Determine the (x, y) coordinate at the center of the cell enclosing the given text.  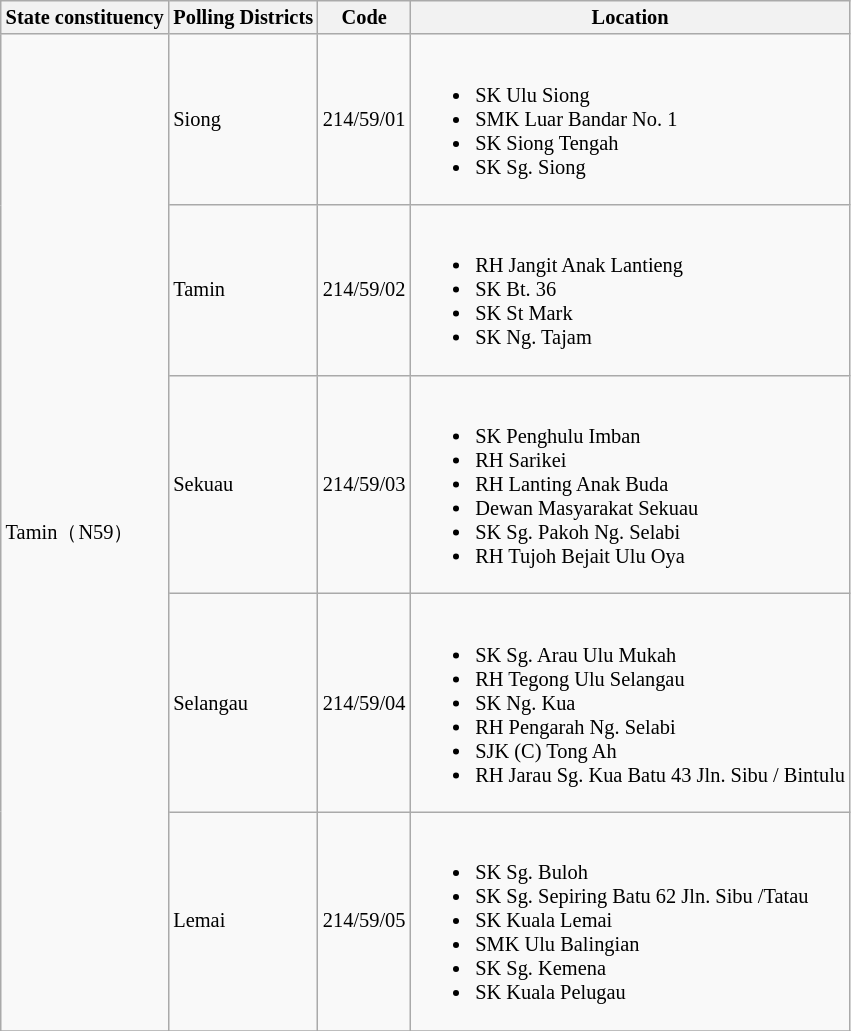
Code (364, 17)
SK Sg. BulohSK Sg. Sepiring Batu 62 Jln. Sibu /TatauSK Kuala LemaiSMK Ulu BalingianSK Sg. KemenaSK Kuala Pelugau (630, 921)
State constituency (85, 17)
214/59/05 (364, 921)
214/59/03 (364, 484)
RH Jangit Anak LantiengSK Bt. 36SK St MarkSK Ng. Tajam (630, 289)
Selangau (243, 702)
Location (630, 17)
Tamin (243, 289)
214/59/02 (364, 289)
214/59/01 (364, 119)
SK Ulu SiongSMK Luar Bandar No. 1SK Siong TengahSK Sg. Siong (630, 119)
Tamin（N59） (85, 532)
Polling Districts (243, 17)
Sekuau (243, 484)
SK Sg. Arau Ulu MukahRH Tegong Ulu SelangauSK Ng. KuaRH Pengarah Ng. SelabiSJK (C) Tong AhRH Jarau Sg. Kua Batu 43 Jln. Sibu / Bintulu (630, 702)
214/59/04 (364, 702)
Lemai (243, 921)
SK Penghulu ImbanRH SarikeiRH Lanting Anak BudaDewan Masyarakat SekuauSK Sg. Pakoh Ng. SelabiRH Tujoh Bejait Ulu Oya (630, 484)
Siong (243, 119)
